Find where the given text appears and provide that cell's center as (x, y) coordinate. 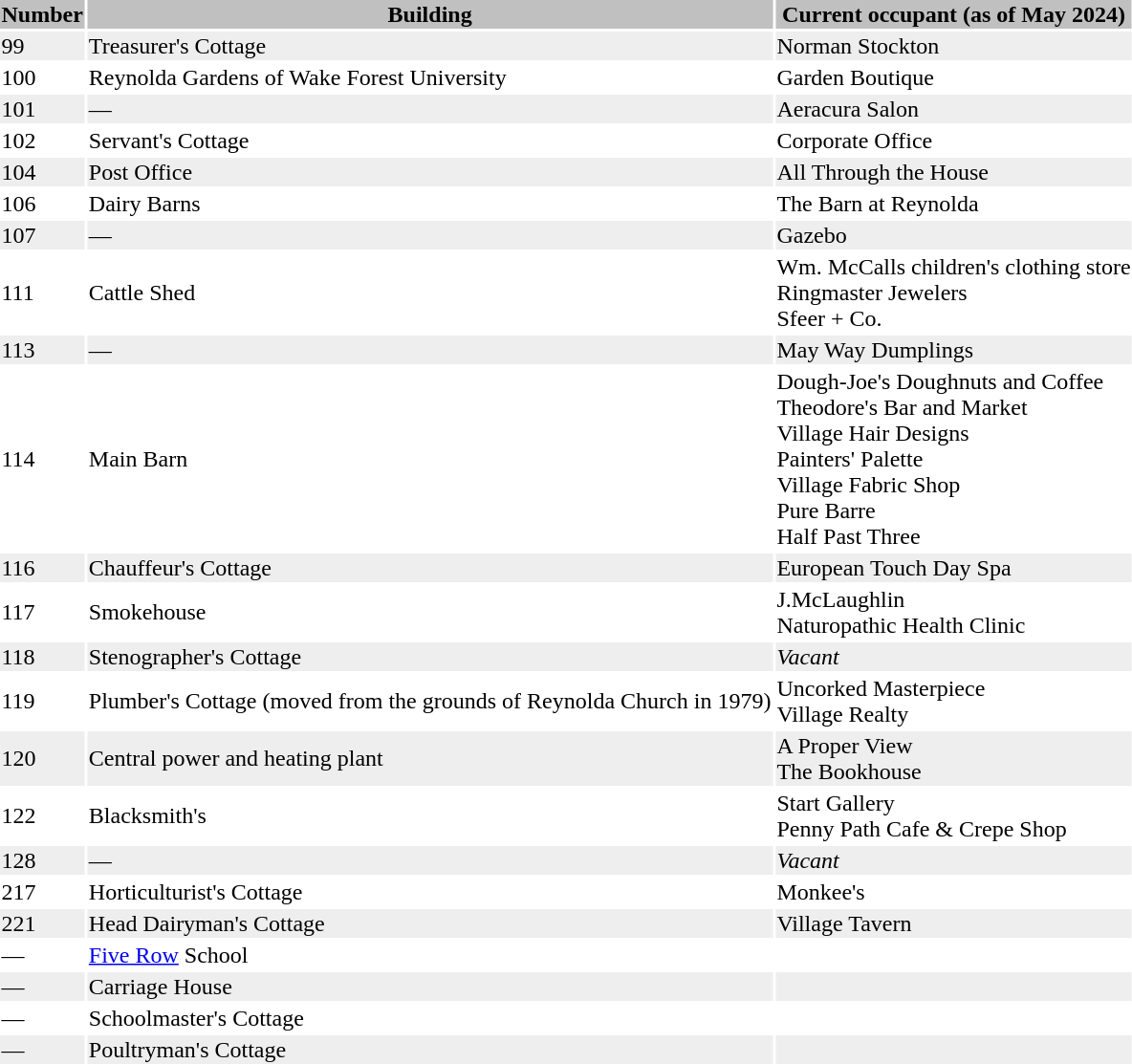
117 (42, 612)
Schoolmaster's Cottage (430, 1018)
101 (42, 109)
Corporate Office (954, 141)
Dough-Joe's Doughnuts and CoffeeTheodore's Bar and MarketVillage Hair DesignsPainters' PaletteVillage Fabric ShopPure BarreHalf Past Three (954, 459)
102 (42, 141)
Chauffeur's Cottage (430, 568)
118 (42, 657)
Head Dairyman's Cottage (430, 923)
Aeracura Salon (954, 109)
Gazebo (954, 235)
Current occupant (as of May 2024) (954, 14)
Post Office (430, 172)
Blacksmith's (430, 816)
Central power and heating plant (430, 759)
Stenographer's Cottage (430, 657)
128 (42, 860)
116 (42, 568)
May Way Dumplings (954, 350)
Plumber's Cottage (moved from the grounds of Reynolda Church in 1979) (430, 702)
All Through the House (954, 172)
Dairy Barns (430, 204)
113 (42, 350)
Treasurer's Cottage (430, 46)
114 (42, 459)
Wm. McCalls children's clothing storeRingmaster JewelersSfeer + Co. (954, 293)
106 (42, 204)
Building (430, 14)
Uncorked MasterpieceVillage Realty (954, 702)
Norman Stockton (954, 46)
Village Tavern (954, 923)
119 (42, 702)
Poultryman's Cottage (430, 1050)
99 (42, 46)
104 (42, 172)
Smokehouse (430, 612)
Start GalleryPenny Path Cafe & Crepe Shop (954, 816)
J.McLaughlinNaturopathic Health Clinic (954, 612)
Monkee's (954, 892)
120 (42, 759)
100 (42, 77)
217 (42, 892)
Cattle Shed (430, 293)
107 (42, 235)
Five Row School (430, 955)
122 (42, 816)
221 (42, 923)
Carriage House (430, 987)
Horticulturist's Cottage (430, 892)
Garden Boutique (954, 77)
Main Barn (430, 459)
A Proper ViewThe Bookhouse (954, 759)
European Touch Day Spa (954, 568)
Reynolda Gardens of Wake Forest University (430, 77)
111 (42, 293)
The Barn at Reynolda (954, 204)
Servant's Cottage (430, 141)
Number (42, 14)
